From the cell containing the given text, extract its center point as [X, Y] coordinate. 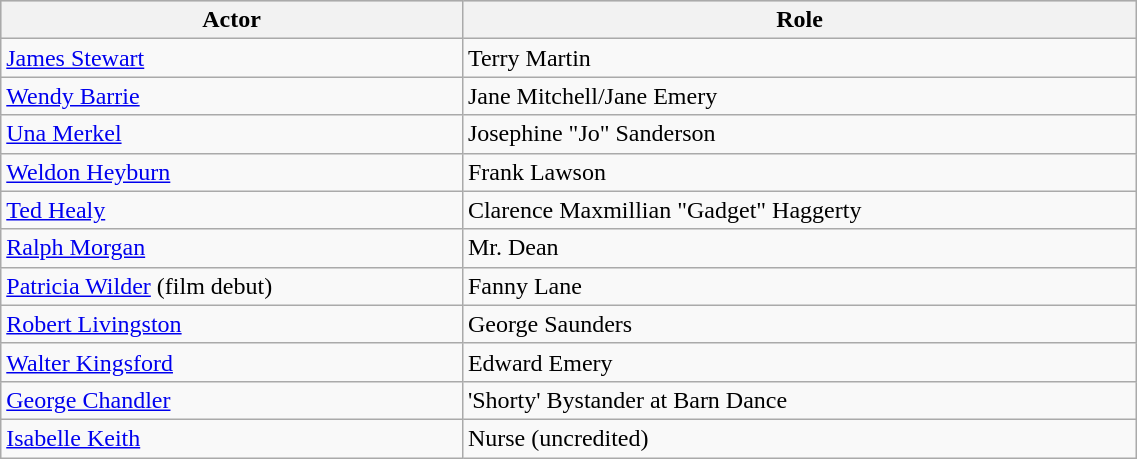
Role [799, 20]
George Saunders [799, 324]
George Chandler [232, 400]
Patricia Wilder (film debut) [232, 286]
Clarence Maxmillian "Gadget" Haggerty [799, 210]
Josephine "Jo" Sanderson [799, 134]
James Stewart [232, 58]
Isabelle Keith [232, 438]
Walter Kingsford [232, 362]
Jane Mitchell/Jane Emery [799, 96]
Nurse (uncredited) [799, 438]
Ralph Morgan [232, 248]
Terry Martin [799, 58]
Una Merkel [232, 134]
Wendy Barrie [232, 96]
Frank Lawson [799, 172]
Mr. Dean [799, 248]
'Shorty' Bystander at Barn Dance [799, 400]
Edward Emery [799, 362]
Actor [232, 20]
Weldon Heyburn [232, 172]
Ted Healy [232, 210]
Fanny Lane [799, 286]
Robert Livingston [232, 324]
